Find where the given text appears and provide that cell's center as (x, y) coordinate. 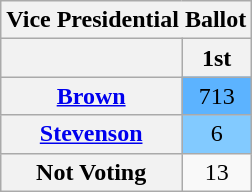
Stevenson (92, 134)
1st (217, 58)
713 (217, 96)
Vice Presidential Ballot (126, 20)
6 (217, 134)
13 (217, 172)
Brown (92, 96)
Not Voting (92, 172)
